From the cell containing the given text, extract its center point as (x, y) coordinate. 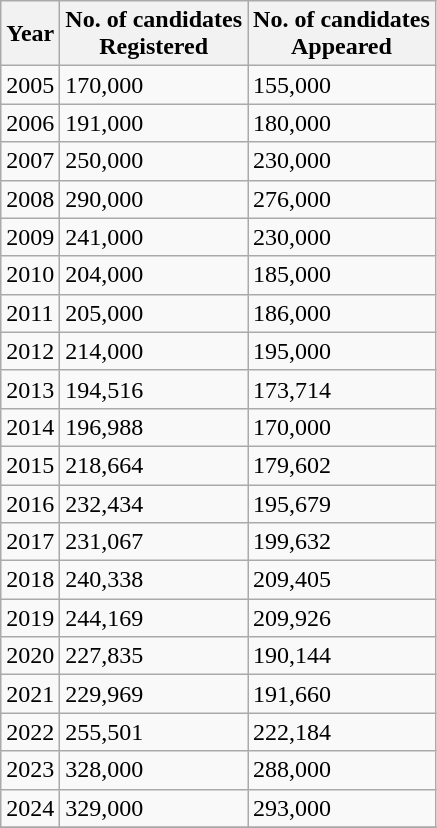
255,501 (154, 732)
199,632 (342, 542)
2011 (30, 313)
240,338 (154, 580)
No. of candidatesRegistered (154, 34)
Year (30, 34)
241,000 (154, 237)
186,000 (342, 313)
173,714 (342, 389)
2009 (30, 237)
179,602 (342, 465)
2008 (30, 199)
2023 (30, 770)
195,679 (342, 503)
204,000 (154, 275)
2020 (30, 656)
180,000 (342, 123)
288,000 (342, 770)
227,835 (154, 656)
244,169 (154, 618)
209,926 (342, 618)
329,000 (154, 808)
2019 (30, 618)
2014 (30, 427)
190,144 (342, 656)
2016 (30, 503)
2006 (30, 123)
185,000 (342, 275)
2010 (30, 275)
194,516 (154, 389)
2017 (30, 542)
290,000 (154, 199)
No. of candidatesAppeared (342, 34)
2015 (30, 465)
2012 (30, 351)
155,000 (342, 85)
214,000 (154, 351)
191,000 (154, 123)
2007 (30, 161)
2021 (30, 694)
209,405 (342, 580)
2024 (30, 808)
250,000 (154, 161)
205,000 (154, 313)
2005 (30, 85)
232,434 (154, 503)
276,000 (342, 199)
293,000 (342, 808)
231,067 (154, 542)
2013 (30, 389)
229,969 (154, 694)
222,184 (342, 732)
195,000 (342, 351)
191,660 (342, 694)
2022 (30, 732)
328,000 (154, 770)
196,988 (154, 427)
2018 (30, 580)
218,664 (154, 465)
